Find where the given text appears and provide that cell's center as (x, y) coordinate. 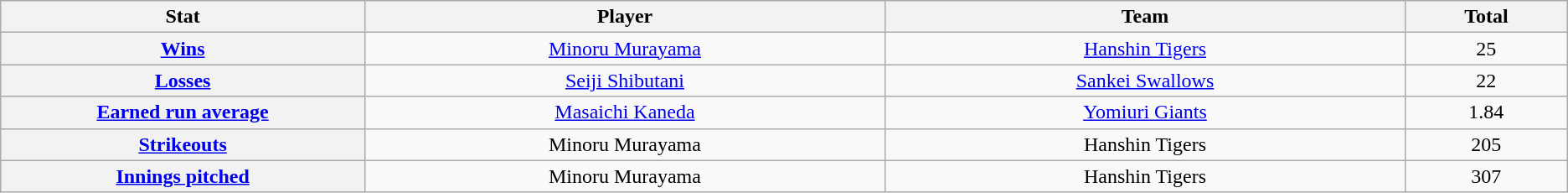
Seiji Shibutani (625, 81)
22 (1486, 81)
Strikeouts (183, 144)
307 (1486, 176)
Sankei Swallows (1144, 81)
Innings pitched (183, 176)
Total (1486, 17)
Player (625, 17)
Team (1144, 17)
Wins (183, 49)
1.84 (1486, 112)
25 (1486, 49)
205 (1486, 144)
Earned run average (183, 112)
Masaichi Kaneda (625, 112)
Stat (183, 17)
Losses (183, 81)
Yomiuri Giants (1144, 112)
